From the cell containing the given text, extract its center point as [x, y] coordinate. 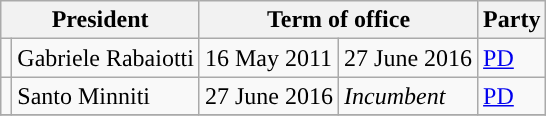
16 May 2011 [268, 58]
Term of office [338, 20]
Gabriele Rabaiotti [106, 58]
President [100, 20]
Incumbent [408, 96]
Santo Minniti [106, 96]
Party [512, 20]
